Provide the (X, Y) coordinate of the cell's center where the given text is located.  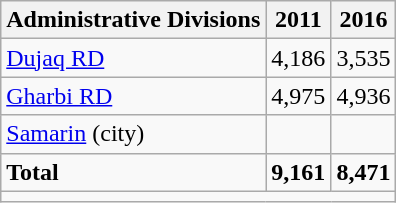
Samarin (city) (134, 134)
2011 (298, 20)
Total (134, 172)
4,936 (364, 96)
Administrative Divisions (134, 20)
4,186 (298, 58)
8,471 (364, 172)
9,161 (298, 172)
Dujaq RD (134, 58)
Gharbi RD (134, 96)
3,535 (364, 58)
4,975 (298, 96)
2016 (364, 20)
